Return the [x, y] coordinate for the center point of the cell that contains the specified text.  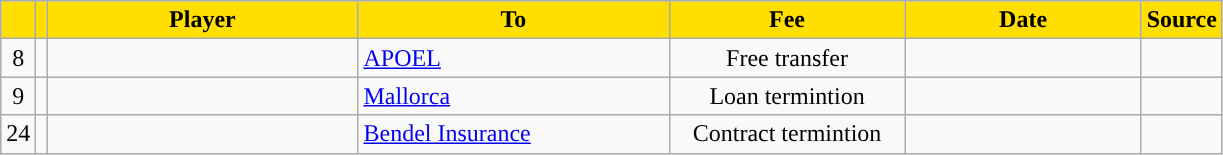
24 [18, 134]
Fee [787, 20]
APOEL [514, 58]
Loan termintion [787, 96]
9 [18, 96]
Mallorca [514, 96]
To [514, 20]
Free transfer [787, 58]
Contract termintion [787, 134]
Date [1023, 20]
8 [18, 58]
Bendel Insurance [514, 134]
Player [202, 20]
Source [1182, 20]
